Search for the cell housing the specified text and yield its [x, y] center coordinate. 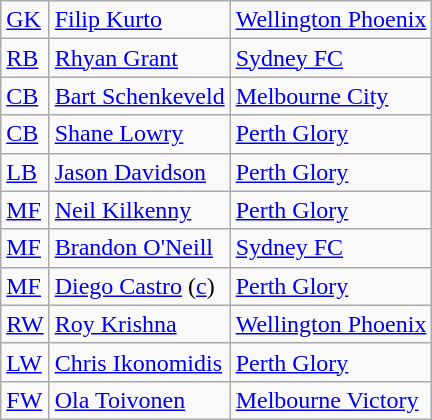
Chris Ikonomidis [140, 362]
FW [25, 400]
Melbourne Victory [331, 400]
GK [25, 20]
Ola Toivonen [140, 400]
Brandon O'Neill [140, 248]
RB [25, 58]
Bart Schenkeveld [140, 96]
Jason Davidson [140, 172]
Filip Kurto [140, 20]
LB [25, 172]
RW [25, 324]
Roy Krishna [140, 324]
Rhyan Grant [140, 58]
LW [25, 362]
Neil Kilkenny [140, 210]
Shane Lowry [140, 134]
Diego Castro (c) [140, 286]
Melbourne City [331, 96]
